Search for the cell housing the specified text and yield its (X, Y) center coordinate. 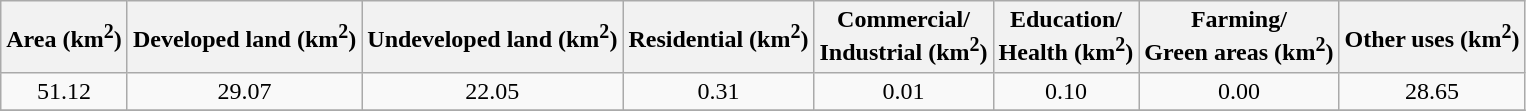
51.12 (64, 91)
Commercial/ Industrial (km2) (904, 37)
28.65 (1432, 91)
0.00 (1239, 91)
Undeveloped land (km2) (492, 37)
Education/ Health (km2) (1066, 37)
Area (km2) (64, 37)
0.10 (1066, 91)
Residential (km2) (718, 37)
0.01 (904, 91)
22.05 (492, 91)
29.07 (244, 91)
0.31 (718, 91)
Developed land (km2) (244, 37)
Other uses (km2) (1432, 37)
Farming/ Green areas (km2) (1239, 37)
